From the cell containing the given text, extract its center point as (X, Y) coordinate. 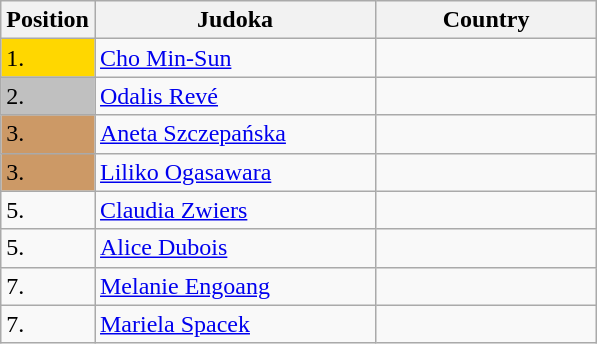
Cho Min-Sun (234, 58)
Melanie Engoang (234, 286)
Position (48, 20)
Alice Dubois (234, 248)
Country (486, 20)
Aneta Szczepańska (234, 134)
2. (48, 96)
Claudia Zwiers (234, 210)
Mariela Spacek (234, 324)
1. (48, 58)
Judoka (234, 20)
Liliko Ogasawara (234, 172)
Odalis Revé (234, 96)
